Return the [X, Y] coordinate for the center point of the cell that contains the specified text.  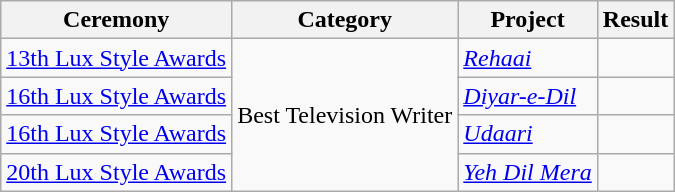
Yeh Dil Mera [528, 172]
20th Lux Style Awards [116, 172]
13th Lux Style Awards [116, 58]
Project [528, 20]
Ceremony [116, 20]
Rehaai [528, 58]
Udaari [528, 134]
Diyar-e-Dil [528, 96]
Category [345, 20]
Best Television Writer [345, 115]
Result [635, 20]
